Scan for the cell matching the given text and deliver its [x, y] coordinate at center. 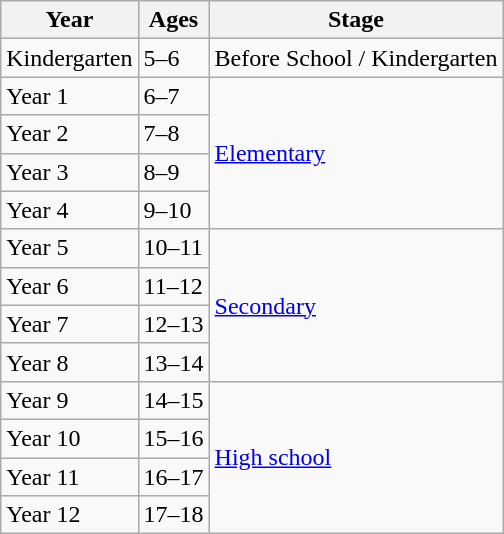
Kindergarten [70, 58]
Year 4 [70, 210]
8–9 [174, 172]
9–10 [174, 210]
Year 2 [70, 134]
12–13 [174, 324]
Stage [356, 20]
Before School / Kindergarten [356, 58]
Year 3 [70, 172]
Year 8 [70, 362]
5–6 [174, 58]
7–8 [174, 134]
11–12 [174, 286]
15–16 [174, 438]
10–11 [174, 248]
Year [70, 20]
17–18 [174, 515]
Year 7 [70, 324]
Elementary [356, 153]
Year 6 [70, 286]
Year 1 [70, 96]
Year 12 [70, 515]
Ages [174, 20]
Year 5 [70, 248]
6–7 [174, 96]
Secondary [356, 305]
16–17 [174, 477]
13–14 [174, 362]
Year 9 [70, 400]
Year 11 [70, 477]
Year 10 [70, 438]
14–15 [174, 400]
High school [356, 457]
